Detect which cell encompasses the target text, then output its (X, Y) center coordinate. 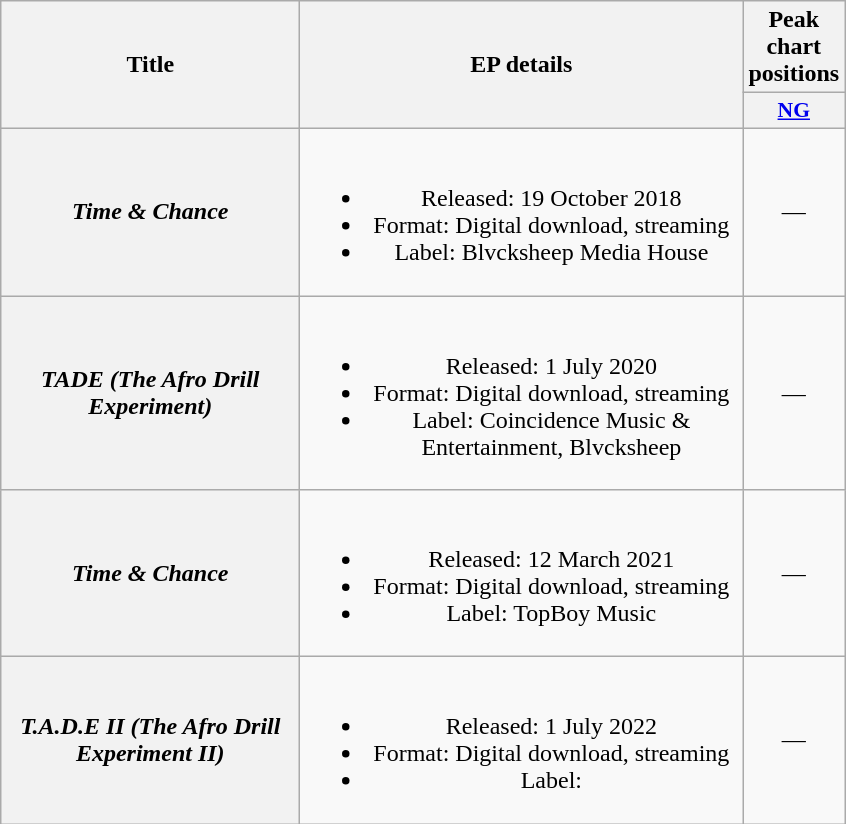
Released: 1 July 2022Format: Digital download, streamingLabel: (522, 740)
TADE (The Afro Drill Experiment) (150, 393)
Released: 19 October 2018Format: Digital download, streamingLabel: Blvcksheep Media House (522, 212)
Released: 1 July 2020Format: Digital download, streamingLabel: Coincidence Music & Entertainment, Blvcksheep (522, 393)
T.A.D.E II (The Afro Drill Experiment II) (150, 740)
Title (150, 65)
Peak chart positions (794, 47)
EP details (522, 65)
Released: 12 March 2021Format: Digital download, streamingLabel: TopBoy Music (522, 574)
NG (794, 111)
